Identify which cell holds the provided text, then report its (X, Y) central coordinate. 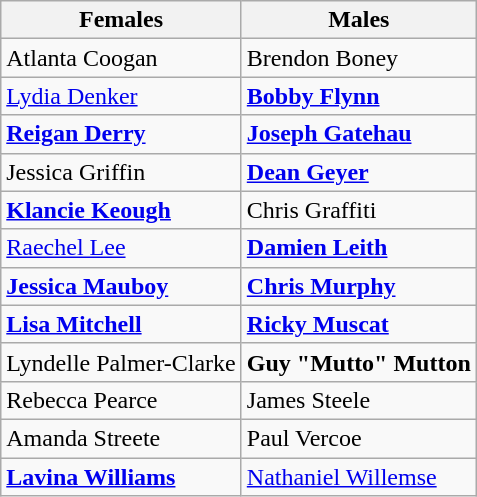
Dean Geyer (358, 172)
Joseph Gatehau (358, 134)
Atlanta Coogan (122, 58)
Raechel Lee (122, 248)
Ricky Muscat (358, 324)
Bobby Flynn (358, 96)
Reigan Derry (122, 134)
Lisa Mitchell (122, 324)
Damien Leith (358, 248)
Brendon Boney (358, 58)
Lydia Denker (122, 96)
Jessica Mauboy (122, 286)
Chris Graffiti (358, 210)
Males (358, 20)
Lavina Williams (122, 477)
Lyndelle Palmer-Clarke (122, 362)
Chris Murphy (358, 286)
Rebecca Pearce (122, 400)
Klancie Keough (122, 210)
Guy "Mutto" Mutton (358, 362)
Paul Vercoe (358, 438)
Jessica Griffin (122, 172)
James Steele (358, 400)
Amanda Streete (122, 438)
Nathaniel Willemse (358, 477)
Females (122, 20)
